Pinpoint the cell where the given text exists, returning its [x, y] midpoint coordinate. 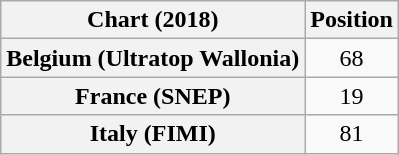
Position [352, 20]
19 [352, 96]
Italy (FIMI) [153, 134]
France (SNEP) [153, 96]
Belgium (Ultratop Wallonia) [153, 58]
68 [352, 58]
Chart (2018) [153, 20]
81 [352, 134]
